Identify which cell holds the provided text, then report its [x, y] central coordinate. 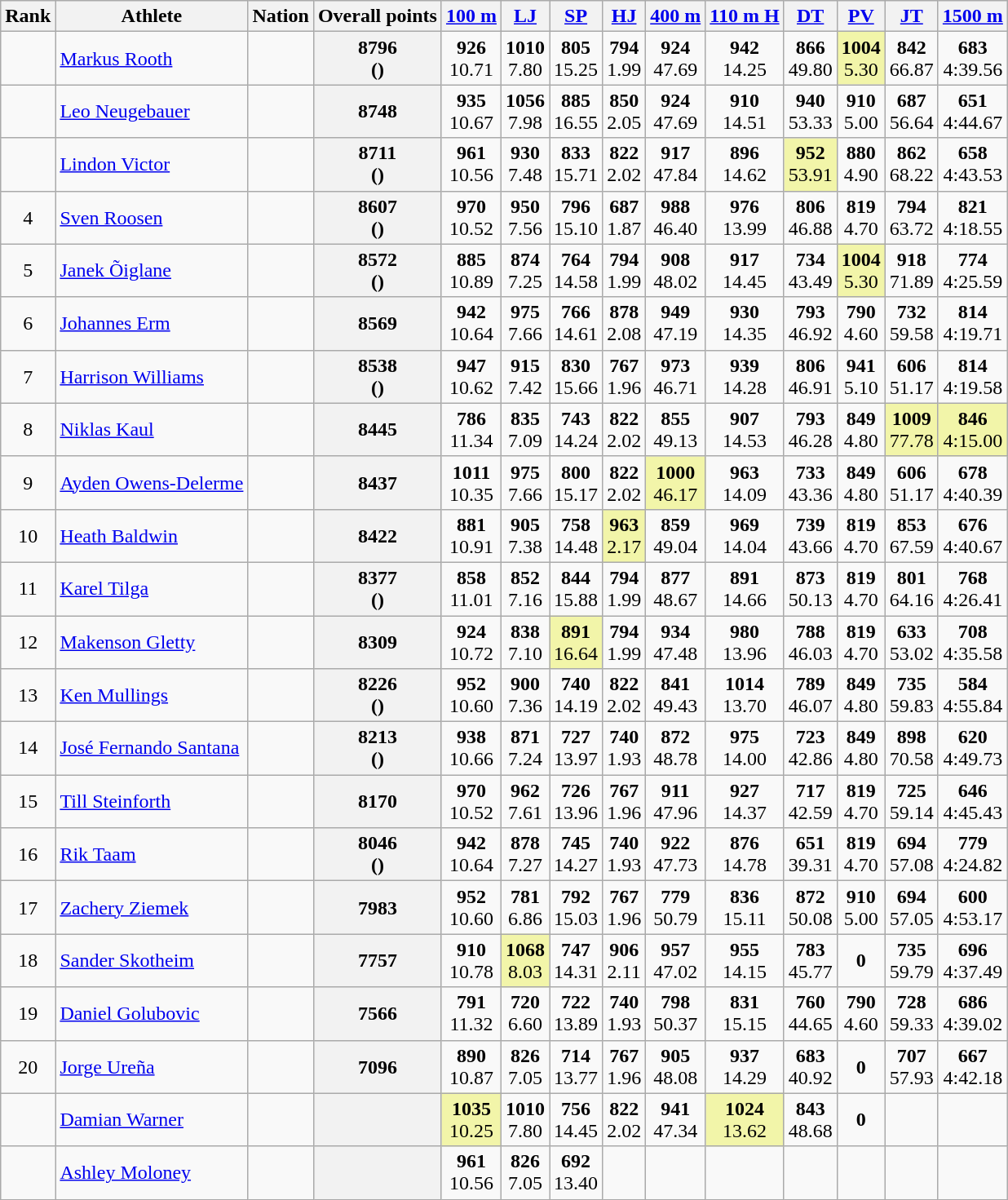
8748 [377, 111]
87748.67 [675, 589]
91014.51 [745, 111]
71742.59 [811, 801]
74514.27 [576, 855]
94710.62 [471, 377]
8309 [377, 641]
79346.28 [811, 429]
7684:26.41 [972, 589]
73943.66 [811, 535]
70757.93 [912, 1067]
7206.60 [525, 1013]
95514.15 [745, 961]
8717.24 [525, 749]
20 [28, 1067]
72613.96 [576, 801]
17 [28, 907]
100 m [471, 16]
91010.78 [471, 961]
8214:18.55 [972, 217]
JT [912, 16]
400 m [675, 16]
8226() [377, 695]
7744:25.59 [972, 271]
Rik Taam [152, 855]
6871.87 [625, 217]
14 [28, 749]
96914.04 [745, 535]
84149.43 [675, 695]
92247.73 [675, 855]
91147.96 [675, 801]
88510.89 [471, 271]
9007.36 [525, 695]
Nation [281, 16]
Till Steinforth [152, 801]
6674:42.18 [972, 1067]
Daniel Golubovic [152, 1013]
16 [28, 855]
Jorge Ureña [152, 1067]
90848.02 [675, 271]
8046() [377, 855]
63353.02 [912, 641]
6584:43.53 [972, 165]
79215.03 [576, 907]
95253.91 [811, 165]
PV [861, 16]
8464:15.00 [972, 429]
93914.28 [745, 377]
6784:40.39 [972, 483]
80646.88 [811, 217]
92714.37 [745, 801]
102413.62 [745, 1119]
9507.56 [525, 217]
6464:45.43 [972, 801]
79346.92 [811, 323]
HJ [625, 16]
4 [28, 217]
97346.71 [675, 377]
79850.37 [675, 1013]
8170 [377, 801]
88110.91 [471, 535]
78946.07 [811, 695]
73559.79 [912, 961]
8747.25 [525, 271]
José Fernando Santana [152, 749]
92410.72 [471, 641]
83015.66 [576, 377]
Ken Mullings [152, 695]
8377() [377, 589]
11 [28, 589]
74314.24 [576, 429]
8213() [377, 749]
8357.09 [525, 429]
Lindon Victor [152, 165]
75814.48 [576, 535]
73443.49 [811, 271]
73343.36 [811, 483]
8572() [377, 271]
8787.27 [525, 855]
5844:55.84 [972, 695]
7794:24.82 [972, 855]
Rank [28, 16]
94947.19 [675, 323]
Leo Neugebauer [152, 111]
8538() [377, 377]
7757 [377, 961]
1500 m [972, 16]
6204:49.73 [972, 749]
6514:44.67 [972, 111]
85549.13 [675, 429]
73259.58 [912, 323]
87250.08 [811, 907]
80015.17 [576, 483]
110 m H [745, 16]
68340.92 [811, 1067]
6764:40.67 [972, 535]
Johannes Erm [152, 323]
76614.61 [576, 323]
77950.79 [675, 907]
9 [28, 483]
Athlete [152, 16]
80646.91 [811, 377]
94053.33 [811, 111]
Heath Baldwin [152, 535]
85949.04 [675, 535]
65139.31 [811, 855]
89116.64 [576, 641]
72713.97 [576, 749]
73559.83 [912, 695]
8569 [377, 323]
87248.78 [675, 749]
9062.11 [625, 961]
84266.87 [912, 59]
8782.08 [625, 323]
18 [28, 961]
80164.16 [912, 589]
LJ [525, 16]
8711() [377, 165]
9627.61 [525, 801]
Ashley Moloney [152, 1173]
10 [28, 535]
93810.66 [471, 749]
93447.48 [675, 641]
8144:19.71 [972, 323]
103510.25 [471, 1119]
6864:39.02 [972, 1013]
9057.38 [525, 535]
Harrison Williams [152, 377]
7084:35.58 [972, 641]
7096 [377, 1067]
72859.33 [912, 1013]
6004:53.17 [972, 907]
Sven Roosen [152, 217]
Zachery Ziemek [152, 907]
71413.77 [576, 1067]
100046.17 [675, 483]
6834:39.56 [972, 59]
79111.32 [471, 1013]
9415.10 [861, 377]
76044.65 [811, 1013]
6 [28, 323]
74014.19 [576, 695]
8387.10 [525, 641]
6964:37.49 [972, 961]
90548.08 [675, 1067]
93714.29 [745, 1067]
8422 [377, 535]
101413.70 [745, 695]
9157.42 [525, 377]
86268.22 [912, 165]
83115.15 [745, 1013]
72213.89 [576, 1013]
90714.53 [745, 429]
72559.14 [912, 801]
72342.86 [811, 749]
15 [28, 801]
88516.55 [576, 111]
89010.87 [471, 1067]
8144:19.58 [972, 377]
80515.25 [576, 59]
85367.59 [912, 535]
Overall points [377, 16]
78345.77 [811, 961]
79615.10 [576, 217]
83315.71 [576, 165]
7 [28, 377]
75614.45 [576, 1119]
Karel Tilga [152, 589]
Sander Skotheim [152, 961]
85811.01 [471, 589]
94214.25 [745, 59]
91714.45 [745, 271]
89114.66 [745, 589]
7983 [377, 907]
7566 [377, 1013]
8796() [377, 59]
87614.78 [745, 855]
10567.98 [525, 111]
98846.40 [675, 217]
7816.86 [525, 907]
97613.99 [745, 217]
83615.11 [745, 907]
Damian Warner [152, 1119]
86649.80 [811, 59]
Makenson Gletty [152, 641]
8804.90 [861, 165]
79463.72 [912, 217]
8527.16 [525, 589]
97514.00 [745, 749]
SP [576, 16]
69213.40 [576, 1173]
12 [28, 641]
13 [28, 695]
Markus Rooth [152, 59]
91747.84 [675, 165]
8607() [377, 217]
96314.09 [745, 483]
84348.68 [811, 1119]
Ayden Owens-Delerme [152, 483]
94147.34 [675, 1119]
9307.48 [525, 165]
10688.03 [525, 961]
8445 [377, 429]
100977.78 [912, 429]
87350.13 [811, 589]
5 [28, 271]
19 [28, 1013]
89614.62 [745, 165]
Niklas Kaul [152, 429]
74714.31 [576, 961]
91871.89 [912, 271]
93014.35 [745, 323]
76414.58 [576, 271]
68756.64 [912, 111]
93510.67 [471, 111]
69457.08 [912, 855]
8437 [377, 483]
9632.17 [625, 535]
78846.03 [811, 641]
8 [28, 429]
98013.96 [745, 641]
84415.88 [576, 589]
78611.34 [471, 429]
8502.05 [625, 111]
92610.71 [471, 59]
101110.35 [471, 483]
89870.58 [912, 749]
Janek Õiglane [152, 271]
69457.05 [912, 907]
DT [811, 16]
95747.02 [675, 961]
